Scan for the cell matching the given text and deliver its [X, Y] coordinate at center. 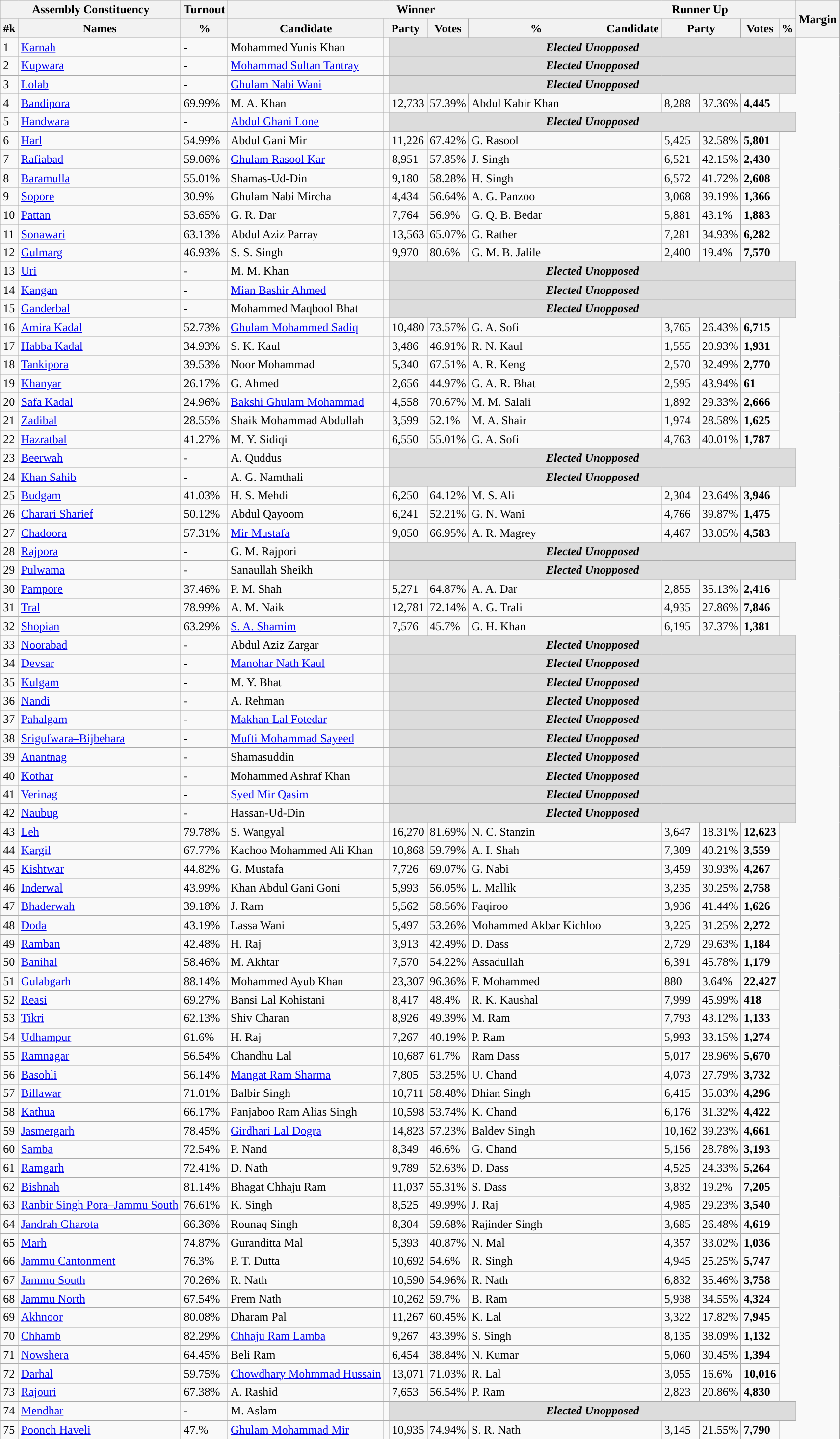
Mohammed Ashraf Khan [306, 775]
J. Raj [536, 1205]
12,623 [760, 832]
28 [9, 552]
20.86% [720, 1392]
39.18% [205, 906]
4,296 [760, 1093]
35.13% [720, 589]
7,281 [680, 234]
2,272 [760, 925]
69 [9, 1317]
55 [9, 1056]
Syed Mir Qasim [306, 794]
58.46% [205, 962]
4,467 [680, 533]
3,936 [680, 906]
A. R. Keng [536, 365]
N. Mal [536, 1243]
57.39% [447, 103]
Bhaderwah [100, 906]
5,264 [760, 1168]
4,935 [680, 608]
10,711 [408, 1093]
1,132 [760, 1336]
2,656 [408, 383]
Khan Sahib [100, 477]
11,267 [408, 1317]
4,583 [760, 533]
4,619 [760, 1224]
60.45% [447, 1317]
Pulwama [100, 570]
33.15% [720, 1037]
39.53% [205, 365]
A. M. Naik [306, 608]
P. M. Shah [306, 589]
11,037 [408, 1187]
Rounaq Singh [306, 1224]
57 [9, 1093]
71 [9, 1355]
7,945 [760, 1317]
74 [9, 1411]
Rajpora [100, 552]
Mian Bashir Ahmed [306, 290]
23,307 [408, 981]
Charari Sharief [100, 514]
Kathua [100, 1112]
42.48% [205, 944]
32 [9, 626]
Karnah [100, 47]
53.26% [447, 925]
Pahalgam [100, 719]
62.13% [205, 1018]
56.05% [447, 888]
1,366 [760, 196]
2,304 [680, 495]
Darhal [100, 1373]
Leh [100, 832]
A. G. Panzoo [536, 196]
41.72% [720, 178]
Basohli [100, 1074]
50.12% [205, 514]
3,913 [408, 944]
54.96% [447, 1280]
Inderwal [100, 888]
8 [9, 178]
Kargil [100, 851]
66.17% [205, 1112]
Marh [100, 1243]
53.74% [447, 1112]
S. Singh [536, 1336]
1,883 [760, 215]
A. G. Namthali [306, 477]
8,926 [408, 1018]
16.6% [720, 1373]
44 [9, 851]
39.23% [720, 1130]
Mohammad Sultan Tantray [306, 66]
Chadoora [100, 533]
Doda [100, 925]
47.% [205, 1430]
11 [9, 234]
22,427 [760, 981]
S. R. Nath [536, 1430]
Mohammed Maqbool Bhat [306, 309]
30.9% [205, 196]
27.79% [720, 1074]
79.78% [205, 832]
M. Aslam [306, 1411]
5,393 [408, 1243]
64.87% [447, 589]
37.46% [205, 589]
Mendhar [100, 1411]
33.05% [720, 533]
S. S. Singh [306, 253]
3,946 [760, 495]
8,525 [408, 1205]
7,726 [408, 869]
7,846 [760, 608]
R. K. Kaushal [536, 1000]
49.99% [447, 1205]
1,394 [760, 1355]
Names [100, 28]
59.75% [205, 1373]
Jammu South [100, 1280]
Khanyar [100, 383]
52 [9, 1000]
N. C. Stanzin [536, 832]
43.12% [720, 1018]
46.93% [205, 253]
40.21% [720, 851]
9,267 [408, 1336]
21.55% [720, 1430]
6,454 [408, 1355]
30.25% [720, 888]
38 [9, 738]
53 [9, 1018]
51 [9, 981]
26.48% [720, 1224]
8,417 [408, 1000]
30.93% [720, 869]
46 [9, 888]
Kishtwar [100, 869]
3,540 [760, 1205]
1 [9, 47]
M. S. Ali [536, 495]
4,830 [760, 1392]
R. Lal [536, 1373]
45.78% [720, 962]
6,832 [680, 1280]
Ram Dass [536, 1056]
Bakshi Ghulam Mohammad [306, 402]
30 [9, 589]
G. Mustafa [306, 869]
21 [9, 421]
S. Wangyal [306, 832]
40 [9, 775]
29.33% [720, 402]
Mangat Ram Sharma [306, 1074]
19 [9, 383]
8,288 [680, 103]
Harl [100, 140]
9 [9, 196]
2,823 [680, 1392]
9,050 [408, 533]
9,180 [408, 178]
3,145 [680, 1430]
6,391 [680, 962]
70.67% [447, 402]
10,935 [408, 1430]
27.86% [720, 608]
1,787 [760, 439]
4,267 [760, 869]
38.09% [720, 1336]
G. N. Wani [536, 514]
4,357 [680, 1243]
3,193 [760, 1149]
48.4% [447, 1000]
43 [9, 832]
S. K. Kaul [306, 346]
A. Quddus [306, 458]
5,670 [760, 1056]
52.63% [447, 1168]
35 [9, 682]
Uri [100, 271]
K. Singh [306, 1205]
10,480 [408, 327]
10,692 [408, 1261]
Billawar [100, 1093]
18 [9, 365]
4,525 [680, 1168]
A. R. Magrey [536, 533]
4,445 [760, 103]
42.15% [720, 159]
28.96% [720, 1056]
4,324 [760, 1299]
4,945 [680, 1261]
81.69% [447, 832]
L. Mallik [536, 888]
4,434 [408, 196]
35.46% [720, 1280]
G. Rather [536, 234]
59.68% [447, 1224]
Assadullah [536, 962]
Dhian Singh [536, 1093]
4,661 [760, 1130]
40.01% [720, 439]
Ghulam Nabi Mircha [306, 196]
2,855 [680, 589]
81.14% [205, 1187]
63 [9, 1205]
3.64% [720, 981]
41.27% [205, 439]
G. Q. B. Bedar [536, 215]
67.42% [447, 140]
Prem Nath [306, 1299]
74.87% [205, 1243]
Shopian [100, 626]
Guranditta Mal [306, 1243]
Udhampur [100, 1037]
7,764 [408, 215]
64 [9, 1224]
Runner Up [700, 10]
37.37% [720, 626]
72.41% [205, 1168]
Handwara [100, 122]
Balbir Singh [306, 1093]
Abdul Ghani Lone [306, 122]
28.58% [720, 421]
34.55% [720, 1299]
33 [9, 645]
60 [9, 1149]
48 [9, 925]
14,823 [408, 1130]
Devsar [100, 664]
5,060 [680, 1355]
1,133 [760, 1018]
72.14% [447, 608]
3,647 [680, 832]
76.3% [205, 1261]
Naubug [100, 813]
4,073 [680, 1074]
59.06% [205, 159]
1,974 [680, 421]
4,763 [680, 439]
Samba [100, 1149]
Rajinder Singh [536, 1224]
56 [9, 1074]
Reasi [100, 1000]
50 [9, 962]
76.61% [205, 1205]
M. M. Khan [306, 271]
62 [9, 1187]
Tral [100, 608]
M. M. Salali [536, 402]
54.22% [447, 962]
25 [9, 495]
14 [9, 290]
H. Singh [536, 178]
67.51% [447, 365]
59.79% [447, 851]
5,881 [680, 215]
41.03% [205, 495]
32.49% [720, 365]
Winner [416, 10]
Abdul Aziz Parray [306, 234]
3,599 [408, 421]
Chandhu Lal [306, 1056]
Lassa Wani [306, 925]
Poonch Haveli [100, 1430]
Tikri [100, 1018]
13 [9, 271]
13,563 [408, 234]
3,765 [680, 327]
6,282 [760, 234]
19.2% [720, 1187]
J. Ram [306, 906]
3,832 [680, 1187]
Srigufwara–Bijbehara [100, 738]
42 [9, 813]
41 [9, 794]
P. T. Dutta [306, 1261]
#k [9, 28]
Ghulam Rasool Kar [306, 159]
M. Y. Sidiqi [306, 439]
Jammu Cantonment [100, 1261]
37 [9, 719]
37.36% [720, 103]
30.45% [720, 1355]
72.54% [205, 1149]
5,562 [408, 906]
3,068 [680, 196]
1,625 [760, 421]
Shaik Mohammad Abdullah [306, 421]
68 [9, 1299]
3,758 [760, 1280]
57.31% [205, 533]
Manohar Nath Kaul [306, 664]
31.25% [720, 925]
73.57% [447, 327]
Sonawari [100, 234]
40.19% [447, 1037]
8,304 [408, 1224]
22 [9, 439]
64.12% [447, 495]
Girdhari Lal Dogra [306, 1130]
Chhaju Ram Lamba [306, 1336]
59.7% [447, 1299]
7,790 [760, 1430]
16 [9, 327]
3,685 [680, 1224]
Bishnah [100, 1187]
56.9% [447, 215]
G. A. R. Bhat [536, 383]
70.26% [205, 1280]
Khan Abdul Gani Goni [306, 888]
G. H. Khan [536, 626]
73 [9, 1392]
3,322 [680, 1317]
36 [9, 701]
S. Dass [536, 1187]
49 [9, 944]
Turnout [205, 10]
26.17% [205, 383]
4,558 [408, 402]
23 [9, 458]
72 [9, 1373]
G. M. Rajpori [306, 552]
B. Ram [536, 1299]
3,486 [408, 346]
11,226 [408, 140]
46.91% [447, 346]
Pattan [100, 215]
43.99% [205, 888]
Hassan-Ud-Din [306, 813]
10,162 [680, 1130]
80.6% [447, 253]
G. Chand [536, 1149]
19.4% [720, 253]
67 [9, 1280]
Bhagat Chhaju Ram [306, 1187]
66.95% [447, 533]
82.29% [205, 1336]
28.78% [720, 1149]
R. Singh [536, 1261]
Sanaullah Sheikh [306, 570]
Faqiroo [536, 906]
Shamas-Ud-Din [306, 178]
Ranbir Singh Pora–Jammu South [100, 1205]
M. A. Shair [536, 421]
Baramulla [100, 178]
A. Rashid [306, 1392]
Ghulam Mohammad Mir [306, 1430]
65 [9, 1243]
3,459 [680, 869]
45.99% [720, 1000]
6,241 [408, 514]
Kachoo Mohammed Ali Khan [306, 851]
Chowdhary Mohmmad Hussain [306, 1373]
29.63% [720, 944]
3,055 [680, 1373]
44.97% [447, 383]
5,747 [760, 1261]
Ramnagar [100, 1056]
34 [9, 664]
24.33% [720, 1168]
F. Mohammed [536, 981]
26 [9, 514]
7,653 [408, 1392]
Noor Mohammad [306, 365]
1,931 [760, 346]
15 [9, 309]
Mir Mustafa [306, 533]
43.19% [205, 925]
54.6% [447, 1261]
7,999 [680, 1000]
G. Rasool [536, 140]
54 [9, 1037]
39.87% [720, 514]
69.99% [205, 103]
Dharam Pal [306, 1317]
52.21% [447, 514]
Hazratbal [100, 439]
71.03% [447, 1373]
61.7% [447, 1056]
39 [9, 757]
Zadibal [100, 421]
418 [760, 1000]
U. Chand [536, 1074]
38.84% [447, 1355]
80.08% [205, 1317]
74.94% [447, 1430]
29 [9, 570]
M. A. Khan [306, 103]
41.44% [720, 906]
Mohammed Yunis Khan [306, 47]
96.36% [447, 981]
Shiv Charan [306, 1018]
1,381 [760, 626]
67.54% [205, 1299]
6,176 [680, 1112]
31.32% [720, 1112]
20.93% [720, 346]
10,016 [760, 1373]
7,309 [680, 851]
39.19% [720, 196]
43.94% [720, 383]
63.29% [205, 626]
A. I. Shah [536, 851]
Chhamb [100, 1336]
Ghulam Nabi Wani [306, 84]
3,732 [760, 1074]
5,156 [680, 1149]
Jasmergarh [100, 1130]
Sopore [100, 196]
Makhan Lal Fotedar [306, 719]
G. M. B. Jalile [536, 253]
G. R. Dar [306, 215]
Gulabgarh [100, 981]
17.82% [720, 1317]
M. Ram [536, 1018]
Beli Ram [306, 1355]
Verinag [100, 794]
880 [680, 981]
Nowshera [100, 1355]
2,758 [760, 888]
1,475 [760, 514]
M. Akhtar [306, 962]
5,497 [408, 925]
75 [9, 1430]
1,274 [760, 1037]
Ganderbal [100, 309]
10,590 [408, 1280]
67.38% [205, 1392]
6,550 [408, 439]
42.49% [447, 944]
Nandi [100, 701]
3,559 [760, 851]
2,729 [680, 944]
6,250 [408, 495]
Budgam [100, 495]
65.07% [447, 234]
71.01% [205, 1093]
5,271 [408, 589]
Pampore [100, 589]
45 [9, 869]
Panjaboo Ram Alias Singh [306, 1112]
Jammu North [100, 1299]
28.55% [205, 421]
20 [9, 402]
1,626 [760, 906]
52.73% [205, 327]
44.82% [205, 869]
67.77% [205, 851]
26.43% [720, 327]
Gulmarg [100, 253]
Mohammed Ayub Khan [306, 981]
12 [9, 253]
Baldev Singh [536, 1130]
2,608 [760, 178]
7,576 [408, 626]
31 [9, 608]
Abdul Aziz Zargar [306, 645]
24 [9, 477]
10,262 [408, 1299]
9,970 [408, 253]
1,892 [680, 402]
4,985 [680, 1205]
Shamasuddin [306, 757]
53.25% [447, 1074]
Rafiabad [100, 159]
7,793 [680, 1018]
2,570 [680, 365]
5,425 [680, 140]
9,789 [408, 1168]
32.58% [720, 140]
3 [9, 84]
Kulgam [100, 682]
57.85% [447, 159]
18.31% [720, 832]
K. Lal [536, 1317]
1,179 [760, 962]
Abdul Kabir Khan [536, 103]
J. Singh [536, 159]
61.6% [205, 1037]
A. Rehman [306, 701]
2,666 [760, 402]
Banihal [100, 962]
54.99% [205, 140]
1,036 [760, 1243]
7,267 [408, 1037]
35.03% [720, 1093]
A. G. Trali [536, 608]
3,235 [680, 888]
4 [9, 103]
Mohammed Akbar Kichloo [536, 925]
1,555 [680, 346]
Kothar [100, 775]
40.87% [447, 1243]
66.36% [205, 1224]
5,938 [680, 1299]
55.31% [447, 1187]
Ramban [100, 944]
58.48% [447, 1093]
D. Nath [306, 1168]
43.1% [720, 215]
Bansi Lal Kohistani [306, 1000]
10,868 [408, 851]
Ghulam Mohammed Sadiq [306, 327]
Amira Kadal [100, 327]
88.14% [205, 981]
56.14% [205, 1074]
10,598 [408, 1112]
24.96% [205, 402]
57.23% [447, 1130]
8,349 [408, 1149]
Bandipora [100, 103]
2,416 [760, 589]
7,805 [408, 1074]
Beerwah [100, 458]
Abdul Gani Mir [306, 140]
2,770 [760, 365]
3,225 [680, 925]
25.25% [720, 1261]
6,195 [680, 626]
Assembly Constituency [91, 10]
58.28% [447, 178]
Safa Kadal [100, 402]
Kupwara [100, 66]
13,071 [408, 1373]
58 [9, 1112]
64.45% [205, 1355]
56.64% [447, 196]
43.39% [447, 1336]
Mufti Mohammad Sayeed [306, 738]
2,595 [680, 383]
R. N. Kaul [536, 346]
5,801 [760, 140]
5,340 [408, 365]
52.1% [447, 421]
8,135 [680, 1336]
Jandrah Gharota [100, 1224]
8,951 [408, 159]
78.45% [205, 1130]
6,715 [760, 327]
2 [9, 66]
17 [9, 346]
Noorabad [100, 645]
23.64% [720, 495]
69.07% [447, 869]
Lolab [100, 84]
70 [9, 1336]
Anantnag [100, 757]
4,766 [680, 514]
7 [9, 159]
Margin [817, 19]
Tankipora [100, 365]
69.27% [205, 1000]
27 [9, 533]
H. S. Mehdi [306, 495]
16,270 [408, 832]
Ramgarh [100, 1168]
G. Ahmed [306, 383]
63.13% [205, 234]
59 [9, 1130]
7,205 [760, 1187]
2,400 [680, 253]
6,572 [680, 178]
G. Nabi [536, 869]
29.23% [720, 1205]
33.02% [720, 1243]
47 [9, 906]
Rajouri [100, 1392]
12,733 [408, 103]
S. A. Shamim [306, 626]
53.65% [205, 215]
49.39% [447, 1018]
66 [9, 1261]
5,017 [680, 1056]
2,430 [760, 159]
Abdul Qayoom [306, 514]
58.56% [447, 906]
46.6% [447, 1149]
78.99% [205, 608]
N. Kumar [536, 1355]
Habba Kadal [100, 346]
A. A. Dar [536, 589]
10,687 [408, 1056]
10 [9, 215]
6,521 [680, 159]
P. Nand [306, 1149]
6 [9, 140]
1,184 [760, 944]
Kangan [100, 290]
45.7% [447, 626]
K. Chand [536, 1112]
6,415 [680, 1093]
5 [9, 122]
4,422 [760, 1112]
Akhnoor [100, 1317]
M. Y. Bhat [306, 682]
12,781 [408, 608]
